Search for the cell housing the specified text and yield its [x, y] center coordinate. 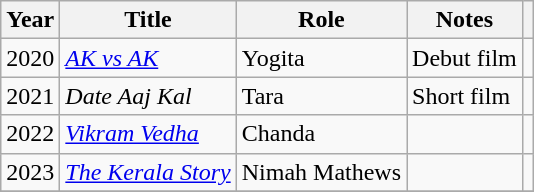
Debut film [465, 58]
2023 [30, 172]
Nimah Mathews [321, 172]
2020 [30, 58]
Tara [321, 96]
2022 [30, 134]
Chanda [321, 134]
Short film [465, 96]
Vikram Vedha [148, 134]
2021 [30, 96]
Yogita [321, 58]
Title [148, 20]
The Kerala Story [148, 172]
Year [30, 20]
Role [321, 20]
AK vs AK [148, 58]
Date Aaj Kal [148, 96]
Notes [465, 20]
